Capture the cell that displays the provided text and extract its (x, y) central coordinate. 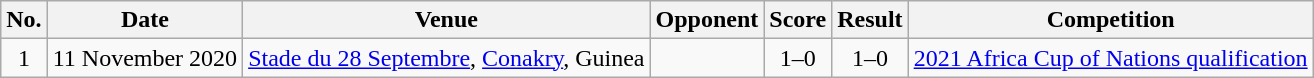
Score (798, 20)
2021 Africa Cup of Nations qualification (1110, 58)
Stade du 28 Septembre, Conakry, Guinea (446, 58)
Venue (446, 20)
1 (24, 58)
No. (24, 20)
Opponent (707, 20)
Result (870, 20)
11 November 2020 (144, 58)
Date (144, 20)
Competition (1110, 20)
